From the cell containing the given text, extract its center point as [X, Y] coordinate. 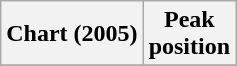
Chart (2005) [72, 34]
Peakposition [189, 34]
